Identify which cell holds the provided text, then report its [x, y] central coordinate. 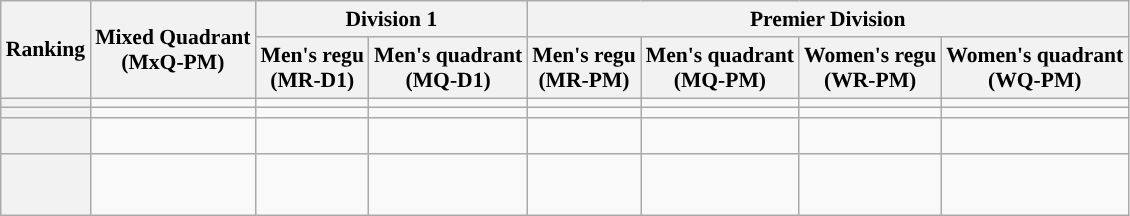
Ranking [46, 50]
Men's quadrant(MQ-PM) [720, 68]
Mixed Quadrant(MxQ-PM) [172, 50]
Men's quadrant(MQ-D1) [448, 68]
Division 1 [392, 19]
Women's quadrant(WQ-PM) [1034, 68]
Premier Division [828, 19]
Men's regu(MR-D1) [312, 68]
Women's regu(WR-PM) [870, 68]
Men's regu(MR-PM) [584, 68]
